Search for the cell housing the specified text and yield its [X, Y] center coordinate. 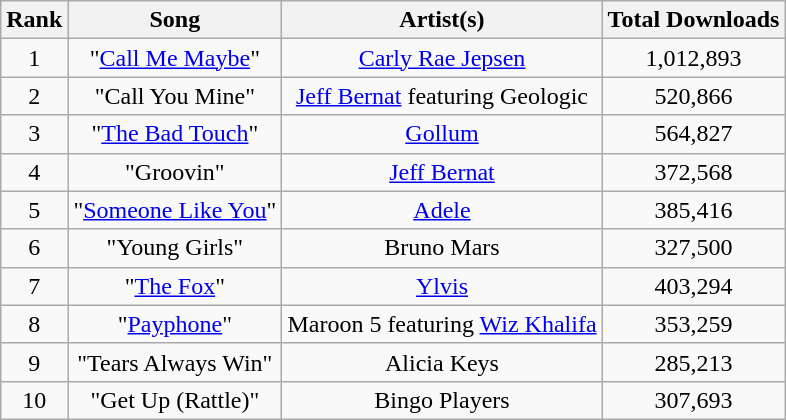
Total Downloads [694, 20]
520,866 [694, 96]
Adele [442, 210]
"Payphone" [175, 324]
9 [34, 362]
7 [34, 286]
1 [34, 58]
Alicia Keys [442, 362]
Carly Rae Jepsen [442, 58]
4 [34, 172]
285,213 [694, 362]
Bruno Mars [442, 248]
"Someone Like You" [175, 210]
385,416 [694, 210]
8 [34, 324]
"Groovin" [175, 172]
"Get Up (Rattle)" [175, 400]
Rank [34, 20]
564,827 [694, 134]
Gollum [442, 134]
307,693 [694, 400]
Ylvis [442, 286]
"The Fox" [175, 286]
Jeff Bernat featuring Geologic [442, 96]
372,568 [694, 172]
"Call Me Maybe" [175, 58]
"Tears Always Win" [175, 362]
3 [34, 134]
5 [34, 210]
353,259 [694, 324]
327,500 [694, 248]
Jeff Bernat [442, 172]
"Call You Mine" [175, 96]
6 [34, 248]
Artist(s) [442, 20]
Song [175, 20]
403,294 [694, 286]
"The Bad Touch" [175, 134]
10 [34, 400]
Maroon 5 featuring Wiz Khalifa [442, 324]
Bingo Players [442, 400]
"Young Girls" [175, 248]
1,012,893 [694, 58]
2 [34, 96]
